From the cell containing the given text, extract its center point as (X, Y) coordinate. 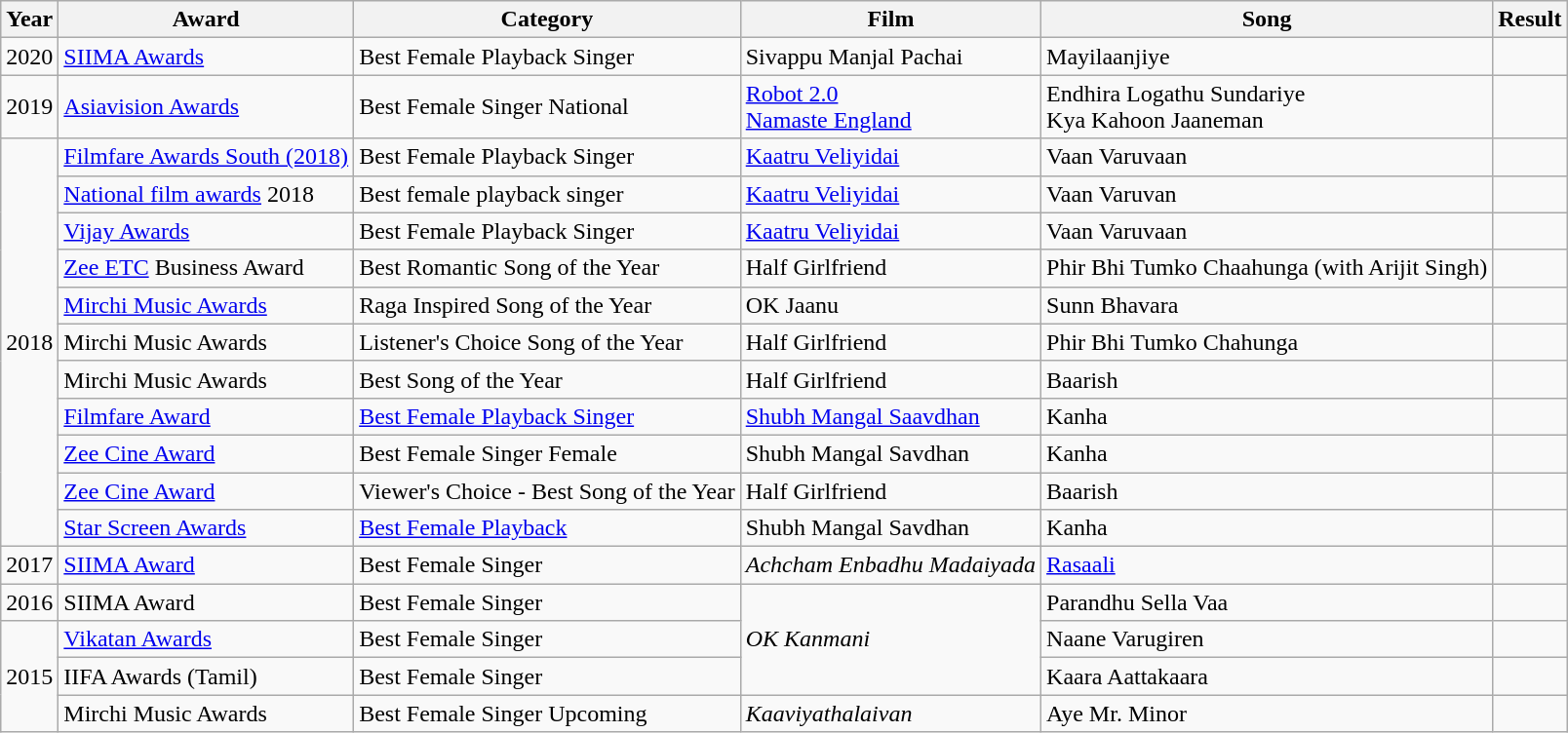
2020 (29, 57)
Vikatan Awards (207, 639)
Achcham Enbadhu Madaiyada (890, 565)
Best Female Singer Upcoming (548, 714)
Filmfare Award (207, 416)
Filmfare Awards South (2018) (207, 157)
IIFA Awards (Tamil) (207, 676)
Rasaali (1268, 565)
Listener's Choice Song of the Year (548, 342)
Robot 2.0Namaste England (890, 107)
Naane Varugiren (1268, 639)
Best Female Singer Female (548, 453)
Best Romantic Song of the Year (548, 268)
2016 (29, 602)
2015 (29, 676)
Best female playback singer (548, 194)
Year (29, 19)
2017 (29, 565)
Kaaviyathalaivan (890, 714)
Best Female Singer National (548, 107)
Mayilaanjiye (1268, 57)
Raga Inspired Song of the Year (548, 305)
Category (548, 19)
National film awards 2018 (207, 194)
Endhira Logathu SundariyeKya Kahoon Jaaneman (1268, 107)
Vaan Varuvan (1268, 194)
Result (1530, 19)
Shubh Mangal Saavdhan (890, 416)
Star Screen Awards (207, 528)
Aye Mr. Minor (1268, 714)
Sunn Bhavara (1268, 305)
Kaara Aattakaara (1268, 676)
SIIMA Awards (207, 57)
Asiavision Awards (207, 107)
2018 (29, 343)
2019 (29, 107)
Song (1268, 19)
Parandhu Sella Vaa (1268, 602)
Film (890, 19)
Vijay Awards (207, 231)
Phir Bhi Tumko Chahunga (1268, 342)
Viewer's Choice - Best Song of the Year (548, 490)
Zee ETC Business Award (207, 268)
OK Jaanu (890, 305)
Award (207, 19)
Phir Bhi Tumko Chaahunga (with Arijit Singh) (1268, 268)
Sivappu Manjal Pachai (890, 57)
Best Female Playback (548, 528)
OK Kanmani (890, 639)
Best Song of the Year (548, 379)
